Locate the cell with the specified text and output its (X, Y) center coordinate. 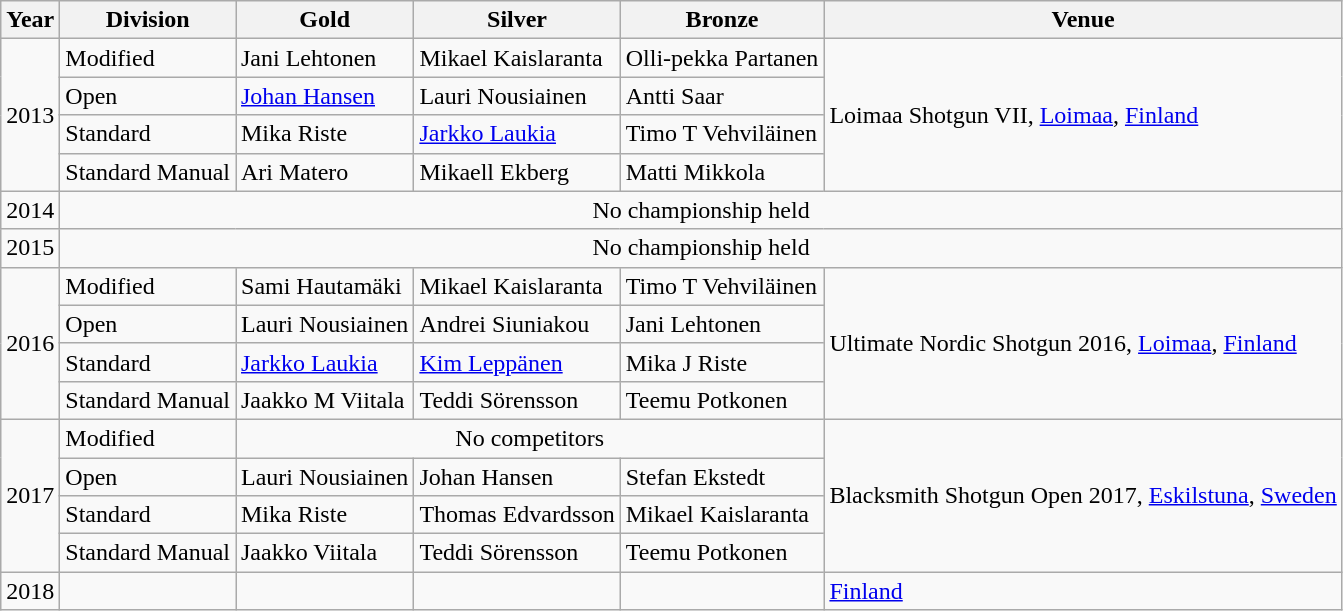
2014 (30, 210)
2017 (30, 495)
Venue (1083, 20)
Sami Hautamäki (325, 286)
Gold (325, 20)
Stefan Ekstedt (722, 477)
Year (30, 20)
Silver (517, 20)
Finland (1083, 591)
Andrei Siuniakou (517, 324)
Mikaell Ekberg (517, 172)
Division (148, 20)
Blacksmith Shotgun Open 2017, Eskilstuna, Sweden (1083, 495)
No competitors (530, 438)
2016 (30, 343)
Ari Matero (325, 172)
Ultimate Nordic Shotgun 2016, Loimaa, Finland (1083, 343)
Loimaa Shotgun VII, Loimaa, Finland (1083, 115)
Kim Leppänen (517, 362)
Jaakko Viitala (325, 553)
Antti Saar (722, 96)
Mika J Riste (722, 362)
Jaakko M Viitala (325, 400)
Bronze (722, 20)
2015 (30, 248)
Thomas Edvardsson (517, 515)
2018 (30, 591)
Olli-pekka Partanen (722, 58)
Matti Mikkola (722, 172)
2013 (30, 115)
